Identify which cell holds the provided text, then report its [X, Y] central coordinate. 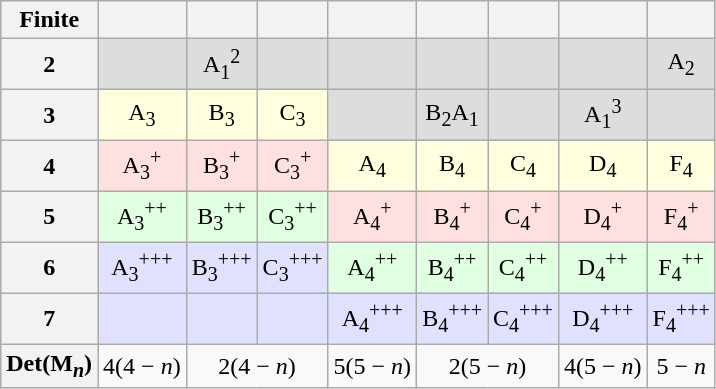
2(5 − n) [488, 366]
C4++ [524, 268]
C3+ [292, 166]
A4+++ [372, 318]
D4+++ [602, 318]
F4+++ [681, 318]
A4 [372, 166]
B4+ [452, 216]
A2 [681, 64]
2(4 − n) [257, 366]
3 [50, 116]
5(5 − n) [372, 366]
B4+++ [452, 318]
D4 [602, 166]
2 [50, 64]
C3+++ [292, 268]
A3+++ [142, 268]
C4+ [524, 216]
C4 [524, 166]
Finite [50, 20]
B3+++ [222, 268]
B3++ [222, 216]
B3+ [222, 166]
6 [50, 268]
C3 [292, 116]
D4++ [602, 268]
F4+ [681, 216]
Det(Mn) [50, 366]
C3++ [292, 216]
4(5 − n) [602, 366]
7 [50, 318]
4 [50, 166]
F4++ [681, 268]
A3+ [142, 166]
F4 [681, 166]
B4++ [452, 268]
4(4 − n) [142, 366]
B4 [452, 166]
B2A1 [452, 116]
A3++ [142, 216]
A3 [142, 116]
A4+ [372, 216]
5 [50, 216]
A13 [602, 116]
C4+++ [524, 318]
A4++ [372, 268]
5 − n [681, 366]
D4+ [602, 216]
A12 [222, 64]
B3 [222, 116]
